Locate the cell with the specified text and output its [x, y] center coordinate. 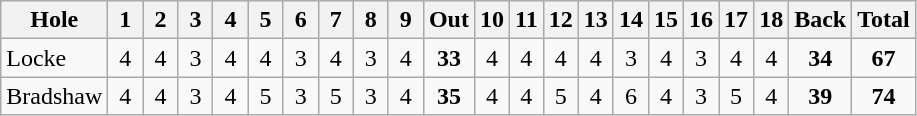
10 [492, 20]
74 [884, 96]
15 [666, 20]
8 [370, 20]
Out [448, 20]
11 [526, 20]
Locke [54, 58]
12 [560, 20]
17 [736, 20]
16 [700, 20]
67 [884, 58]
Hole [54, 20]
34 [820, 58]
7 [336, 20]
9 [406, 20]
18 [772, 20]
33 [448, 58]
35 [448, 96]
1 [126, 20]
13 [596, 20]
Back [820, 20]
39 [820, 96]
Total [884, 20]
Bradshaw [54, 96]
2 [160, 20]
14 [630, 20]
